Search for the cell housing the specified text and yield its [x, y] center coordinate. 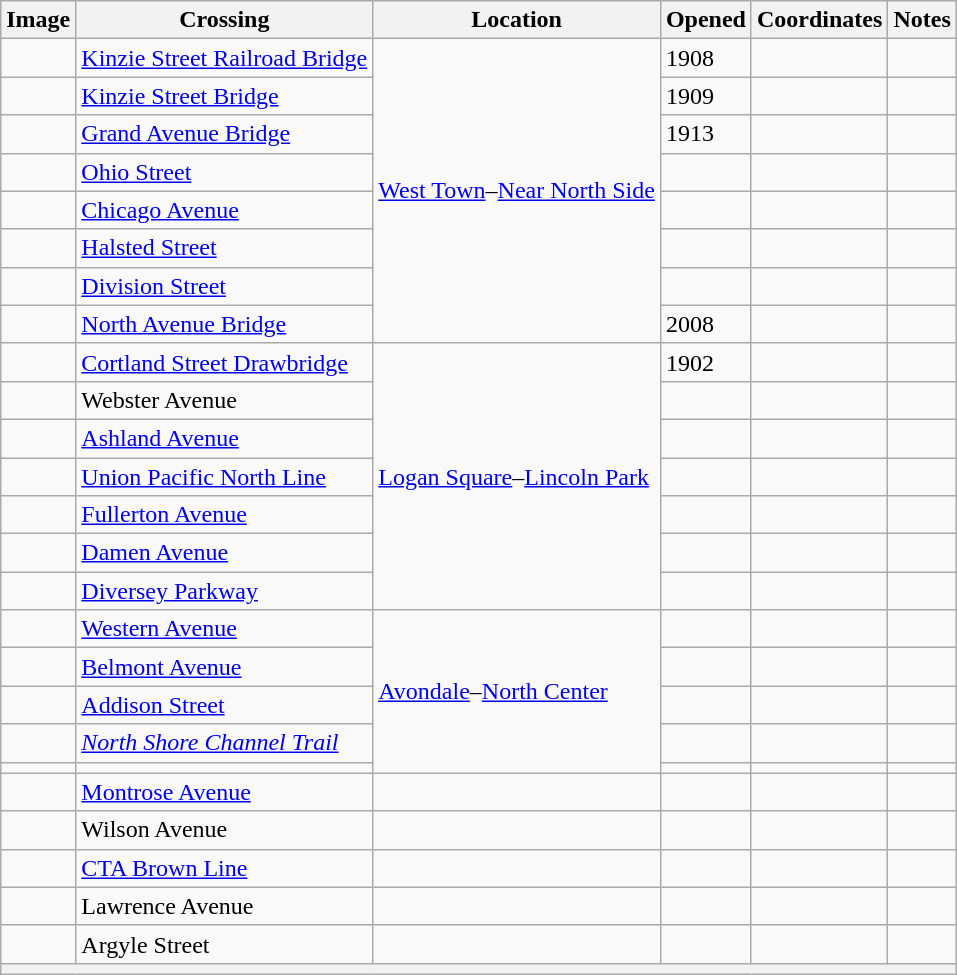
Western Avenue [224, 629]
Montrose Avenue [224, 792]
Notes [922, 20]
Grand Avenue Bridge [224, 134]
Chicago Avenue [224, 210]
Wilson Avenue [224, 830]
Halsted Street [224, 248]
Damen Avenue [224, 553]
Image [38, 20]
Belmont Avenue [224, 667]
Avondale–North Center [517, 692]
Crossing [224, 20]
Argyle Street [224, 944]
Lawrence Avenue [224, 906]
1902 [706, 362]
North Shore Channel Trail [224, 743]
Logan Square–Lincoln Park [517, 476]
Coordinates [819, 20]
1913 [706, 134]
Division Street [224, 286]
Diversey Parkway [224, 591]
Addison Street [224, 705]
2008 [706, 324]
CTA Brown Line [224, 868]
Ohio Street [224, 172]
Ashland Avenue [224, 438]
Fullerton Avenue [224, 515]
Opened [706, 20]
Union Pacific North Line [224, 477]
West Town–Near North Side [517, 191]
1909 [706, 96]
Cortland Street Drawbridge [224, 362]
1908 [706, 58]
Kinzie Street Bridge [224, 96]
North Avenue Bridge [224, 324]
Location [517, 20]
Kinzie Street Railroad Bridge [224, 58]
Webster Avenue [224, 400]
